Provide the [x, y] coordinate of the cell's center where the given text is located.  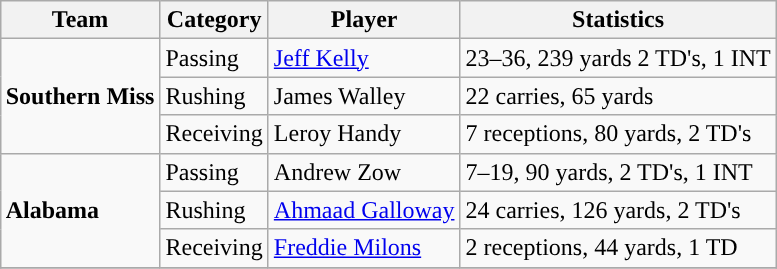
Southern Miss [80, 96]
Team [80, 20]
Category [214, 20]
Alabama [80, 210]
Player [364, 20]
Andrew Zow [364, 172]
Jeff Kelly [364, 58]
7 receptions, 80 yards, 2 TD's [618, 134]
24 carries, 126 yards, 2 TD's [618, 210]
2 receptions, 44 yards, 1 TD [618, 248]
Statistics [618, 20]
23–36, 239 yards 2 TD's, 1 INT [618, 58]
22 carries, 65 yards [618, 96]
Leroy Handy [364, 134]
Freddie Milons [364, 248]
7–19, 90 yards, 2 TD's, 1 INT [618, 172]
James Walley [364, 96]
Ahmaad Galloway [364, 210]
